Pinpoint the cell where the given text exists, returning its (X, Y) midpoint coordinate. 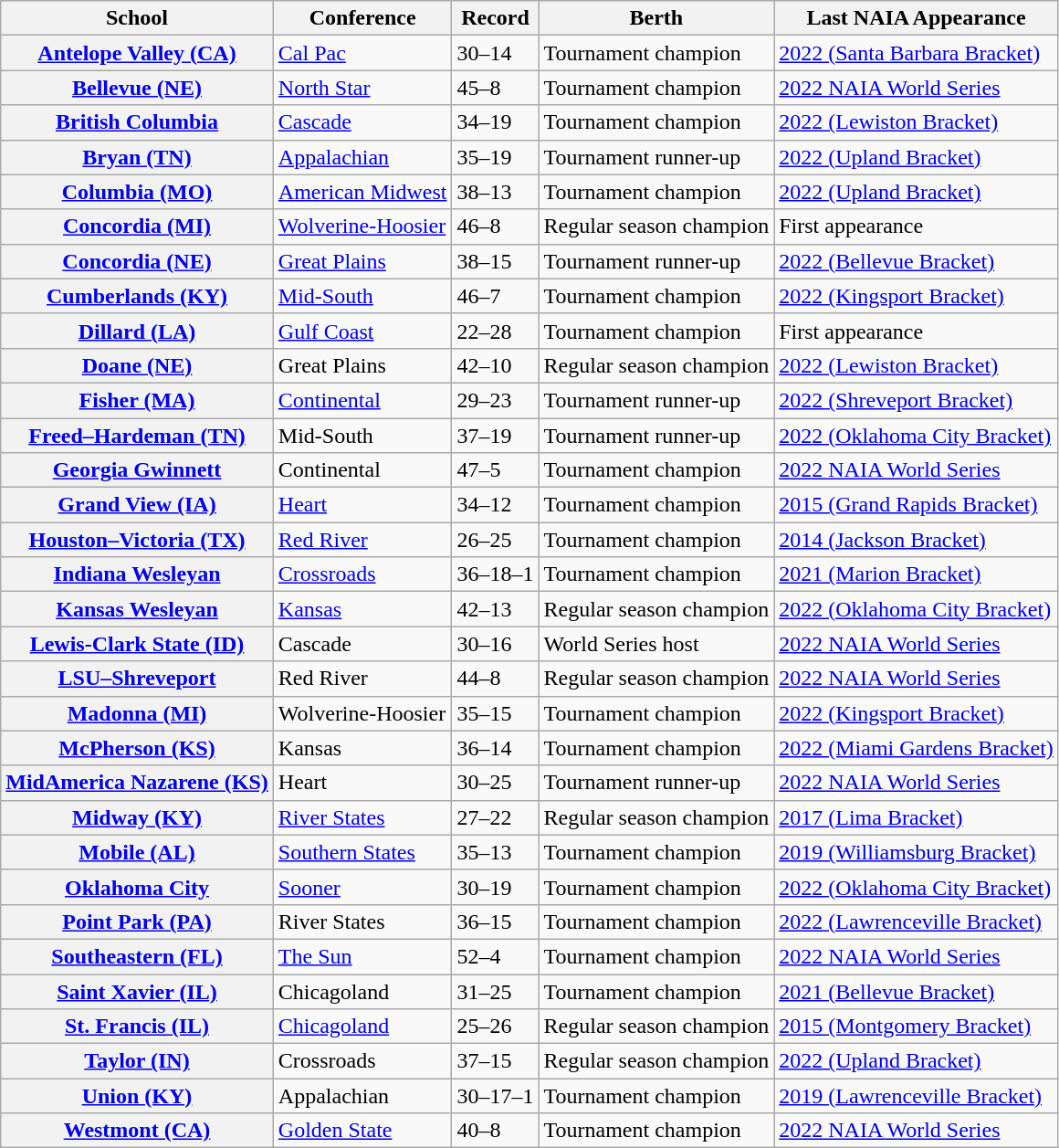
Antelope Valley (CA) (137, 53)
Conference (362, 18)
Sooner (362, 887)
Doane (NE) (137, 365)
St. Francis (IL) (137, 1027)
46–8 (495, 226)
Midway (KY) (137, 817)
2019 (Williamsburg Bracket) (917, 852)
Gulf Coast (362, 331)
Cumberlands (KY) (137, 296)
Point Park (PA) (137, 922)
School (137, 18)
American Midwest (362, 192)
34–19 (495, 122)
36–14 (495, 748)
2022 (Miami Gardens Bracket) (917, 748)
38–13 (495, 192)
34–12 (495, 505)
Fisher (MA) (137, 400)
Last NAIA Appearance (917, 18)
British Columbia (137, 122)
29–23 (495, 400)
Saint Xavier (IL) (137, 991)
MidAmerica Nazarene (KS) (137, 783)
37–15 (495, 1061)
42–13 (495, 609)
Dillard (LA) (137, 331)
Columbia (MO) (137, 192)
25–26 (495, 1027)
Bellevue (NE) (137, 88)
30–16 (495, 644)
Mobile (AL) (137, 852)
Indiana Wesleyan (137, 574)
22–28 (495, 331)
30–19 (495, 887)
Lewis-Clark State (ID) (137, 644)
45–8 (495, 88)
2019 (Lawrenceville Bracket) (917, 1096)
52–4 (495, 956)
2021 (Marion Bracket) (917, 574)
The Sun (362, 956)
Record (495, 18)
2022 (Bellevue Bracket) (917, 261)
26–25 (495, 540)
2021 (Bellevue Bracket) (917, 991)
46–7 (495, 296)
Taylor (IN) (137, 1061)
27–22 (495, 817)
LSU–Shreveport (137, 679)
38–15 (495, 261)
Southeastern (FL) (137, 956)
35–19 (495, 157)
36–18–1 (495, 574)
2022 (Lawrenceville Bracket) (917, 922)
2015 (Montgomery Bracket) (917, 1027)
North Star (362, 88)
2017 (Lima Bracket) (917, 817)
2022 (Shreveport Bracket) (917, 400)
Kansas Wesleyan (137, 609)
2022 (Santa Barbara Bracket) (917, 53)
Concordia (NE) (137, 261)
Union (KY) (137, 1096)
35–15 (495, 713)
30–25 (495, 783)
Southern States (362, 852)
Grand View (IA) (137, 505)
Madonna (MI) (137, 713)
Oklahoma City (137, 887)
31–25 (495, 991)
44–8 (495, 679)
40–8 (495, 1131)
37–19 (495, 436)
Freed–Hardeman (TN) (137, 436)
World Series host (656, 644)
Berth (656, 18)
Concordia (MI) (137, 226)
36–15 (495, 922)
35–13 (495, 852)
30–14 (495, 53)
Bryan (TN) (137, 157)
42–10 (495, 365)
Houston–Victoria (TX) (137, 540)
2014 (Jackson Bracket) (917, 540)
Westmont (CA) (137, 1131)
Golden State (362, 1131)
Georgia Gwinnett (137, 470)
Cal Pac (362, 53)
30–17–1 (495, 1096)
47–5 (495, 470)
2015 (Grand Rapids Bracket) (917, 505)
McPherson (KS) (137, 748)
